Find where the given text appears and provide that cell's center as (X, Y) coordinate. 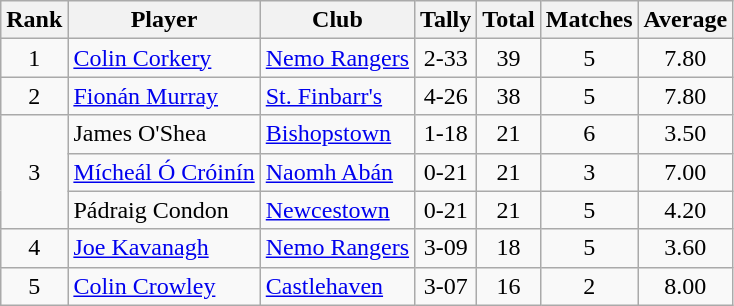
4 (34, 248)
Fionán Murray (164, 96)
Bishopstown (337, 134)
18 (509, 248)
St. Finbarr's (337, 96)
Average (686, 20)
Naomh Abán (337, 172)
39 (509, 58)
Colin Corkery (164, 58)
16 (509, 286)
3.60 (686, 248)
8.00 (686, 286)
Rank (34, 20)
3.50 (686, 134)
Tally (446, 20)
James O'Shea (164, 134)
Colin Crowley (164, 286)
Player (164, 20)
Castlehaven (337, 286)
3-07 (446, 286)
Matches (589, 20)
Pádraig Condon (164, 210)
1-18 (446, 134)
Joe Kavanagh (164, 248)
Newcestown (337, 210)
4.20 (686, 210)
Club (337, 20)
2-33 (446, 58)
7.00 (686, 172)
4-26 (446, 96)
38 (509, 96)
6 (589, 134)
1 (34, 58)
Mícheál Ó Cróinín (164, 172)
Total (509, 20)
3-09 (446, 248)
